For the text-containing cell, return its midpoint in (x, y) coordinate format. 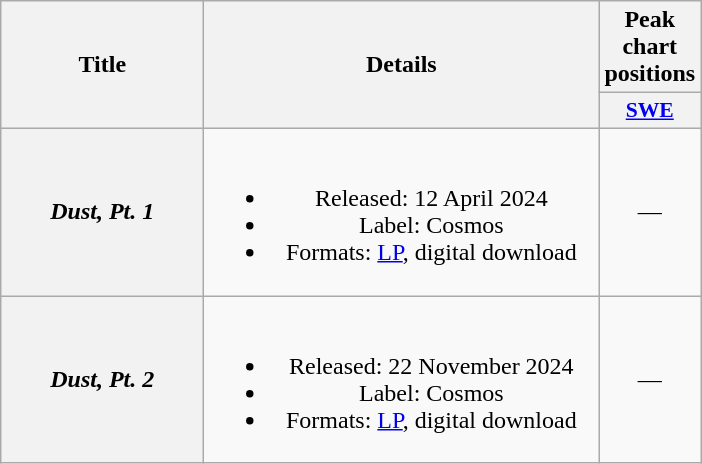
Title (102, 65)
Details (402, 65)
Released: 22 November 2024Label: CosmosFormats: LP, digital download (402, 380)
Peak chart positions (650, 47)
Released: 12 April 2024Label: CosmosFormats: LP, digital download (402, 212)
Dust, Pt. 2 (102, 380)
Dust, Pt. 1 (102, 212)
SWE (650, 111)
